Scan for the cell matching the given text and deliver its (x, y) coordinate at center. 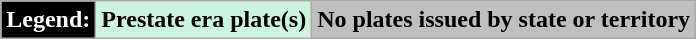
No plates issued by state or territory (504, 20)
Legend: (48, 20)
Prestate era plate(s) (204, 20)
